Identify which cell holds the provided text, then report its (x, y) central coordinate. 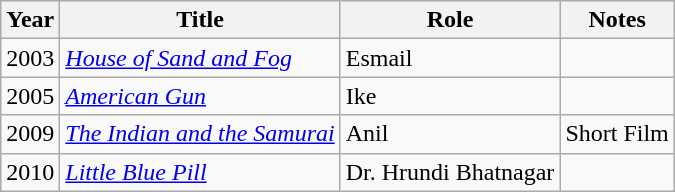
Role (450, 20)
2003 (30, 58)
House of Sand and Fog (200, 58)
Little Blue Pill (200, 172)
Short Film (617, 134)
2010 (30, 172)
Notes (617, 20)
Esmail (450, 58)
Anil (450, 134)
Dr. Hrundi Bhatnagar (450, 172)
2005 (30, 96)
Ike (450, 96)
American Gun (200, 96)
Title (200, 20)
2009 (30, 134)
Year (30, 20)
The Indian and the Samurai (200, 134)
